Detect which cell encompasses the target text, then output its (X, Y) center coordinate. 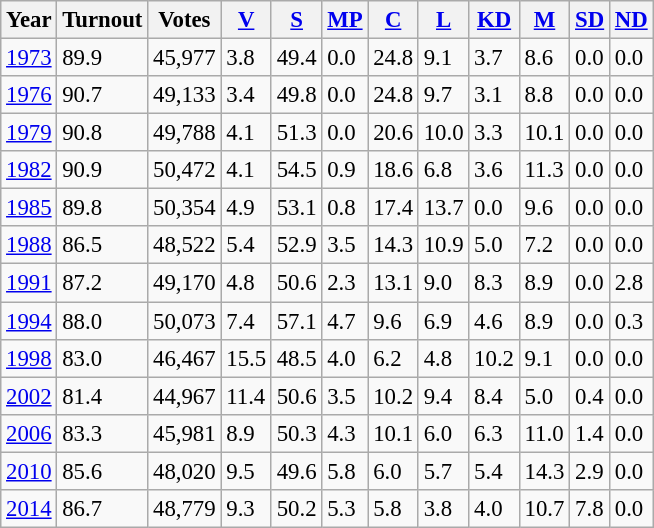
45,981 (184, 433)
MP (345, 20)
50.2 (296, 509)
0.9 (345, 170)
50,472 (184, 170)
81.4 (102, 396)
M (544, 20)
11.0 (544, 433)
87.2 (102, 283)
8.8 (544, 95)
7.8 (590, 509)
Turnout (102, 20)
1994 (29, 321)
6.8 (443, 170)
KD (494, 20)
49.6 (296, 471)
44,967 (184, 396)
2.8 (631, 283)
50,073 (184, 321)
1998 (29, 358)
9.4 (443, 396)
S (296, 20)
48.5 (296, 358)
90.8 (102, 133)
C (393, 20)
1982 (29, 170)
50.3 (296, 433)
15.5 (246, 358)
11.4 (246, 396)
49.4 (296, 58)
57.1 (296, 321)
9.3 (246, 509)
9.7 (443, 95)
48,020 (184, 471)
2.9 (590, 471)
5.7 (443, 471)
3.1 (494, 95)
1988 (29, 245)
6.2 (393, 358)
1976 (29, 95)
89.8 (102, 208)
4.6 (494, 321)
11.3 (544, 170)
1991 (29, 283)
45,977 (184, 58)
5.3 (345, 509)
1985 (29, 208)
17.4 (393, 208)
SD (590, 20)
8.6 (544, 58)
10.7 (544, 509)
3.4 (246, 95)
L (443, 20)
10.0 (443, 133)
54.5 (296, 170)
2.3 (345, 283)
2002 (29, 396)
1.4 (590, 433)
1979 (29, 133)
18.6 (393, 170)
1973 (29, 58)
51.3 (296, 133)
6.9 (443, 321)
83.3 (102, 433)
48,522 (184, 245)
Votes (184, 20)
90.7 (102, 95)
7.4 (246, 321)
20.6 (393, 133)
ND (631, 20)
49,788 (184, 133)
52.9 (296, 245)
2014 (29, 509)
46,467 (184, 358)
9.0 (443, 283)
49,133 (184, 95)
Year (29, 20)
49,170 (184, 283)
3.3 (494, 133)
2010 (29, 471)
0.3 (631, 321)
83.0 (102, 358)
7.2 (544, 245)
49.8 (296, 95)
3.6 (494, 170)
2006 (29, 433)
4.3 (345, 433)
8.3 (494, 283)
4.9 (246, 208)
13.7 (443, 208)
4.7 (345, 321)
86.5 (102, 245)
48,779 (184, 509)
50,354 (184, 208)
3.7 (494, 58)
85.6 (102, 471)
90.9 (102, 170)
V (246, 20)
10.9 (443, 245)
89.9 (102, 58)
0.4 (590, 396)
86.7 (102, 509)
0.8 (345, 208)
53.1 (296, 208)
88.0 (102, 321)
13.1 (393, 283)
8.4 (494, 396)
9.5 (246, 471)
6.3 (494, 433)
